For the text-containing cell, return its midpoint in (x, y) coordinate format. 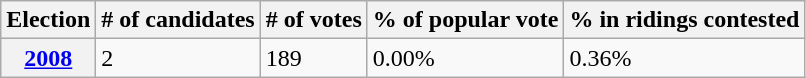
Election (48, 20)
# of candidates (178, 20)
2008 (48, 58)
2 (178, 58)
189 (314, 58)
% of popular vote (466, 20)
0.00% (466, 58)
% in ridings contested (684, 20)
0.36% (684, 58)
# of votes (314, 20)
